Determine the [x, y] coordinate at the center of the cell enclosing the given text.  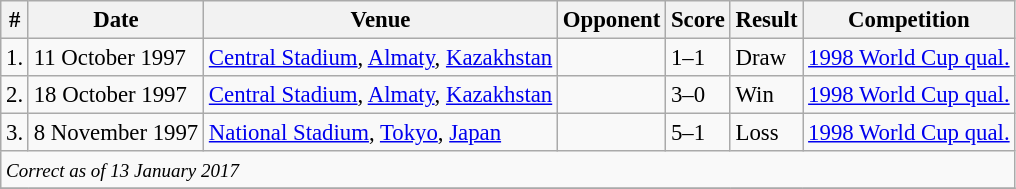
11 October 1997 [116, 58]
Correct as of 13 January 2017 [508, 170]
3–0 [698, 95]
Win [766, 95]
5–1 [698, 133]
18 October 1997 [116, 95]
1–1 [698, 58]
1. [15, 58]
Venue [381, 20]
National Stadium, Tokyo, Japan [381, 133]
2. [15, 95]
Date [116, 20]
8 November 1997 [116, 133]
3. [15, 133]
# [15, 20]
Opponent [612, 20]
Result [766, 20]
Draw [766, 58]
Competition [909, 20]
Score [698, 20]
Loss [766, 133]
